Determine the (X, Y) coordinate at the center of the cell enclosing the given text.  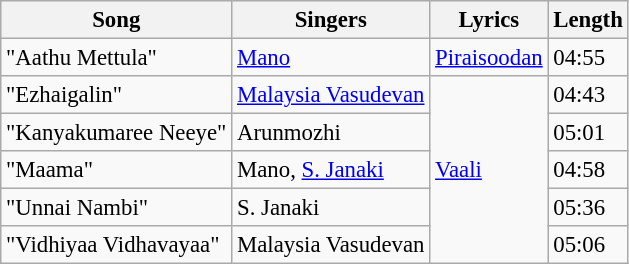
"Aathu Mettula" (116, 58)
Length (588, 20)
05:01 (588, 133)
05:06 (588, 245)
04:43 (588, 95)
Vaali (489, 170)
05:36 (588, 208)
Arunmozhi (331, 133)
"Vidhiyaa Vidhavayaa" (116, 245)
Song (116, 20)
"Maama" (116, 170)
04:58 (588, 170)
Singers (331, 20)
Mano (331, 58)
Lyrics (489, 20)
"Ezhaigalin" (116, 95)
S. Janaki (331, 208)
Piraisoodan (489, 58)
Mano, S. Janaki (331, 170)
"Kanyakumaree Neeye" (116, 133)
"Unnai Nambi" (116, 208)
04:55 (588, 58)
